Scan for the cell matching the given text and deliver its (X, Y) coordinate at center. 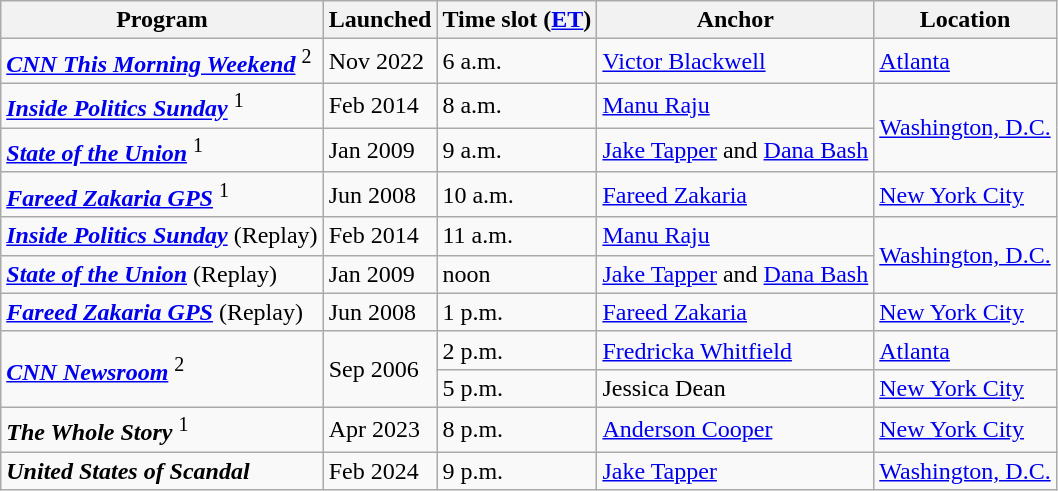
8 p.m. (517, 430)
10 a.m. (517, 194)
Jake Tapper (736, 471)
Nov 2022 (380, 62)
noon (517, 274)
Time slot (ET) (517, 20)
11 a.m. (517, 236)
6 a.m. (517, 62)
Feb 2024 (380, 471)
United States of Scandal (162, 471)
Fareed Zakaria GPS (Replay) (162, 312)
CNN This Morning Weekend 2 (162, 62)
The Whole Story 1 (162, 430)
Inside Politics Sunday 1 (162, 106)
CNN Newsroom 2 (162, 369)
8 a.m. (517, 106)
5 p.m. (517, 388)
Fareed Zakaria GPS 1 (162, 194)
Sep 2006 (380, 369)
Program (162, 20)
Victor Blackwell (736, 62)
Fredricka Whitfield (736, 350)
State of the Union (Replay) (162, 274)
9 a.m. (517, 150)
1 p.m. (517, 312)
State of the Union 1 (162, 150)
9 p.m. (517, 471)
Jessica Dean (736, 388)
2 p.m. (517, 350)
Inside Politics Sunday (Replay) (162, 236)
Apr 2023 (380, 430)
Anderson Cooper (736, 430)
Anchor (736, 20)
Launched (380, 20)
Location (965, 20)
